Output the (X, Y) coordinate of the center of the cell containing the given text.  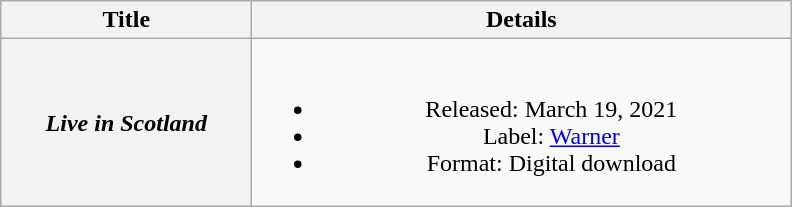
Details (522, 20)
Released: March 19, 2021Label: WarnerFormat: Digital download (522, 122)
Live in Scotland (126, 122)
Title (126, 20)
